Identify which cell holds the provided text, then report its (X, Y) central coordinate. 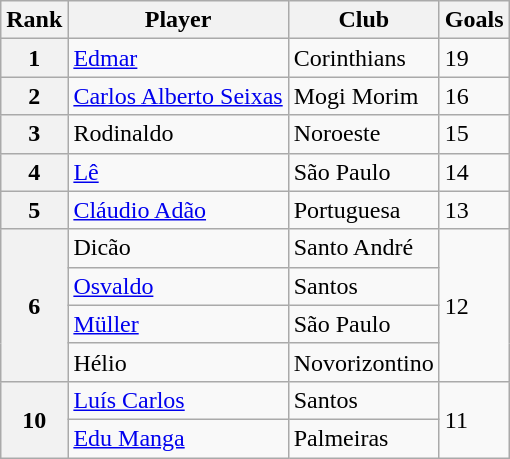
Lê (178, 172)
Osvaldo (178, 286)
15 (474, 134)
10 (34, 419)
Player (178, 20)
Rodinaldo (178, 134)
Palmeiras (364, 438)
Cláudio Adão (178, 210)
6 (34, 305)
Hélio (178, 362)
Rank (34, 20)
Noroeste (364, 134)
5 (34, 210)
Goals (474, 20)
13 (474, 210)
12 (474, 305)
4 (34, 172)
Santo André (364, 248)
3 (34, 134)
Novorizontino (364, 362)
Müller (178, 324)
2 (34, 96)
Club (364, 20)
Portuguesa (364, 210)
Carlos Alberto Seixas (178, 96)
Luís Carlos (178, 400)
Dicão (178, 248)
16 (474, 96)
Mogi Morim (364, 96)
14 (474, 172)
11 (474, 419)
1 (34, 58)
Edmar (178, 58)
Corinthians (364, 58)
19 (474, 58)
Edu Manga (178, 438)
